Identify which cell holds the provided text, then report its (X, Y) central coordinate. 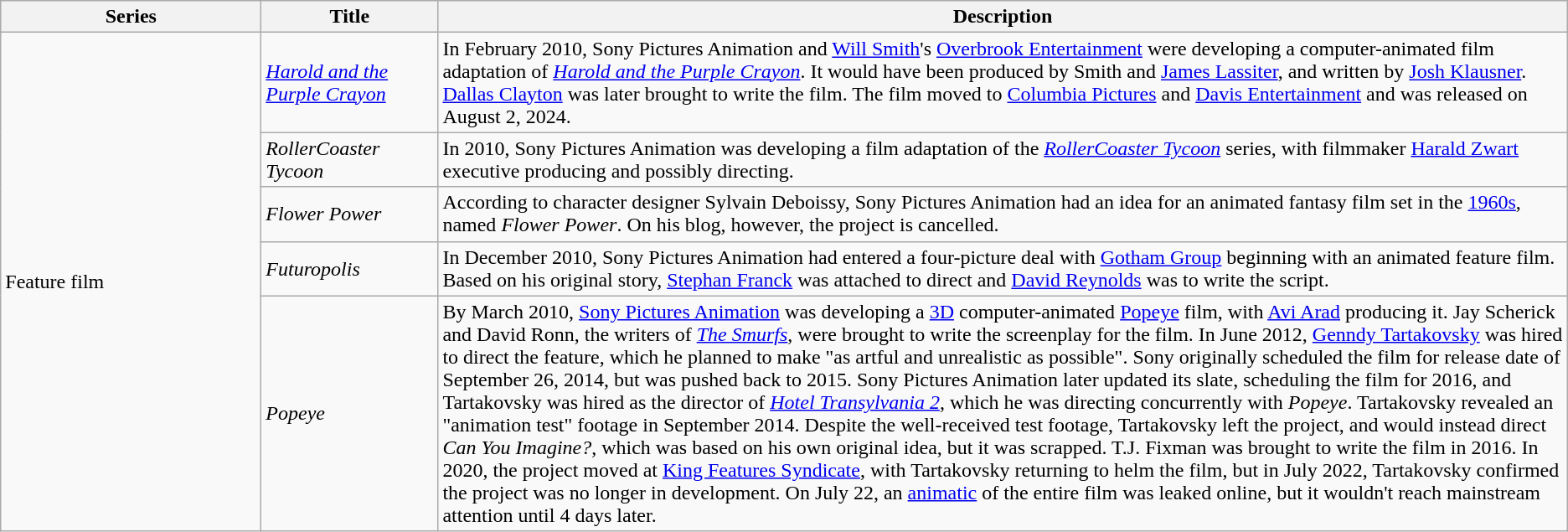
Flower Power (350, 214)
Title (350, 17)
Description (1003, 17)
Series (131, 17)
Harold and the Purple Crayon (350, 82)
Futuropolis (350, 268)
Feature film (131, 281)
RollerCoaster Tycoon (350, 159)
Popeye (350, 414)
